Scan for the cell matching the given text and deliver its [X, Y] coordinate at center. 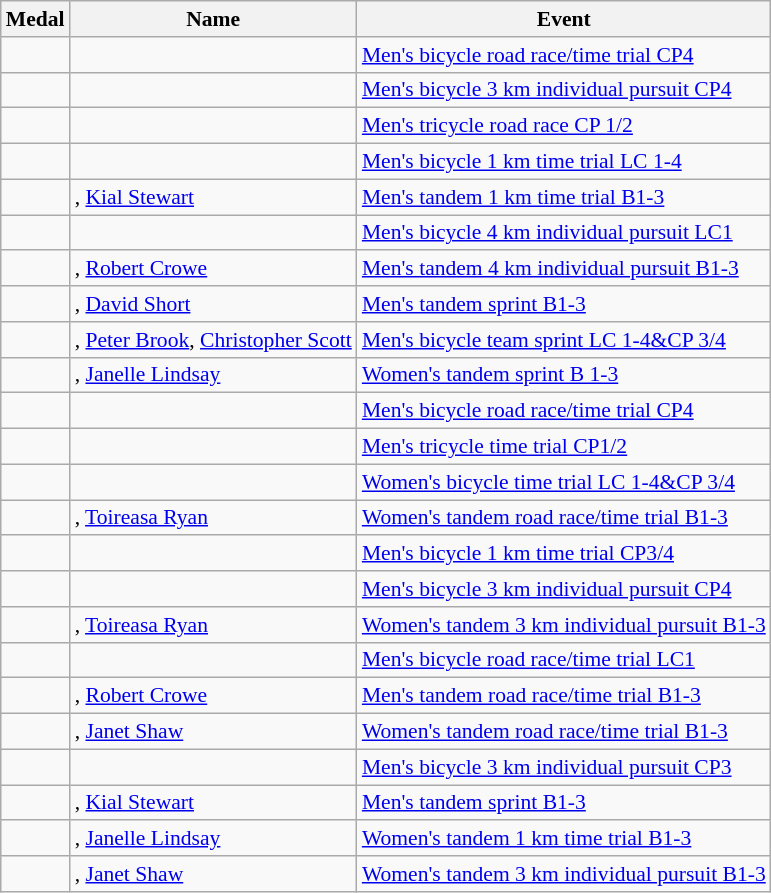
Medal [36, 19]
, David Short [214, 304]
Men's bicycle road race/time trial LC1 [564, 660]
Men's tandem 1 km time trial B1-3 [564, 197]
Men's bicycle 4 km individual pursuit LC1 [564, 233]
Event [564, 19]
Men's bicycle 3 km individual pursuit CP3 [564, 767]
Men's bicycle 1 km time trial LC 1-4 [564, 162]
Men's tandem 4 km individual pursuit B1-3 [564, 269]
, Peter Brook, Christopher Scott [214, 340]
Men's tricycle time trial CP1/2 [564, 447]
Men's tandem road race/time trial B1-3 [564, 696]
Women's bicycle time trial LC 1-4&CP 3/4 [564, 482]
Women's tandem sprint B 1-3 [564, 375]
Name [214, 19]
Women's tandem 1 km time trial B1-3 [564, 839]
Men's bicycle 1 km time trial CP3/4 [564, 554]
Men's bicycle team sprint LC 1-4&CP 3/4 [564, 340]
Men's tricycle road race CP 1/2 [564, 126]
